Find where the given text appears and provide that cell's center as (X, Y) coordinate. 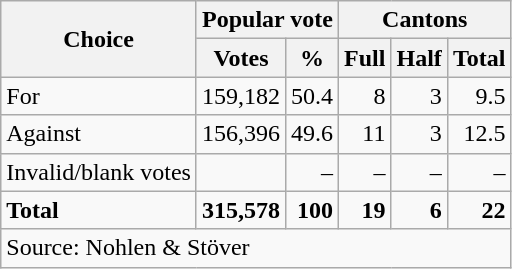
50.4 (312, 96)
Votes (240, 58)
6 (419, 210)
Against (99, 134)
49.6 (312, 134)
Invalid/blank votes (99, 172)
% (312, 58)
Full (365, 58)
100 (312, 210)
12.5 (479, 134)
Choice (99, 39)
8 (365, 96)
19 (365, 210)
Half (419, 58)
For (99, 96)
156,396 (240, 134)
Popular vote (267, 20)
Cantons (425, 20)
22 (479, 210)
11 (365, 134)
Source: Nohlen & Stöver (256, 248)
159,182 (240, 96)
9.5 (479, 96)
315,578 (240, 210)
